Extract the (x, y) coordinate from the center of the cell holding the provided text.  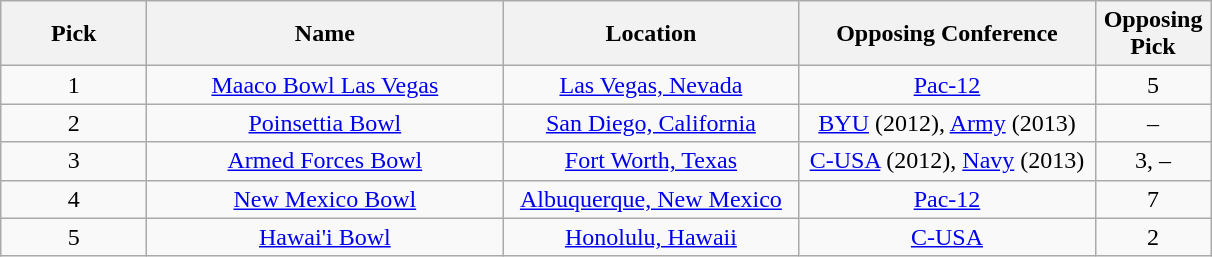
Las Vegas, Nevada (651, 85)
Name (325, 34)
Hawai'i Bowl (325, 237)
3, – (1153, 161)
7 (1153, 199)
New Mexico Bowl (325, 199)
3 (74, 161)
– (1153, 123)
BYU (2012), Army (2013) (947, 123)
Opposing Pick (1153, 34)
Albuquerque, New Mexico (651, 199)
4 (74, 199)
Poinsettia Bowl (325, 123)
Maaco Bowl Las Vegas (325, 85)
Armed Forces Bowl (325, 161)
San Diego, California (651, 123)
Location (651, 34)
1 (74, 85)
Pick (74, 34)
Honolulu, Hawaii (651, 237)
C-USA (2012), Navy (2013) (947, 161)
Opposing Conference (947, 34)
C-USA (947, 237)
Fort Worth, Texas (651, 161)
